Pinpoint the cell where the given text exists, returning its (x, y) midpoint coordinate. 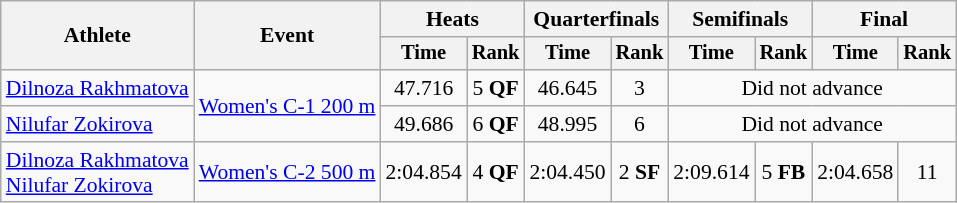
Women's C-2 500 m (288, 172)
5 FB (784, 172)
Quarterfinals (596, 19)
Final (884, 19)
Athlete (98, 36)
46.645 (567, 88)
2:04.658 (855, 172)
Dilnoza RakhmatovaNilufar Zokirova (98, 172)
11 (927, 172)
Semifinals (740, 19)
6 QF (496, 124)
2:04.450 (567, 172)
Women's C-1 200 m (288, 106)
48.995 (567, 124)
Dilnoza Rakhmatova (98, 88)
Heats (452, 19)
4 QF (496, 172)
47.716 (423, 88)
Event (288, 36)
2:09.614 (711, 172)
2 SF (640, 172)
2:04.854 (423, 172)
3 (640, 88)
6 (640, 124)
49.686 (423, 124)
5 QF (496, 88)
Nilufar Zokirova (98, 124)
